For the text-containing cell, return its midpoint in [X, Y] coordinate format. 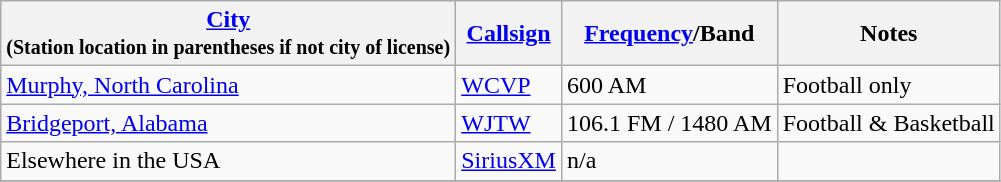
600 AM [669, 85]
Frequency/Band [669, 34]
Notes [888, 34]
WJTW [509, 123]
SiriusXM [509, 161]
n/a [669, 161]
City (Station location in parentheses if not city of license) [228, 34]
Football only [888, 85]
WCVP [509, 85]
Elsewhere in the USA [228, 161]
106.1 FM / 1480 AM [669, 123]
Bridgeport, Alabama [228, 123]
Murphy, North Carolina [228, 85]
Football & Basketball [888, 123]
Callsign [509, 34]
